Locate the cell with the specified text and output its [x, y] center coordinate. 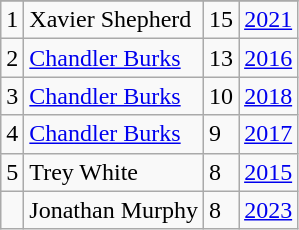
Xavier Shepherd [114, 20]
2015 [268, 172]
1 [12, 20]
2 [12, 58]
10 [222, 96]
4 [12, 134]
2023 [268, 210]
15 [222, 20]
3 [12, 96]
Jonathan Murphy [114, 210]
2017 [268, 134]
5 [12, 172]
Trey White [114, 172]
9 [222, 134]
2018 [268, 96]
2021 [268, 20]
13 [222, 58]
2016 [268, 58]
